Extract the [x, y] coordinate from the center of the cell holding the provided text.  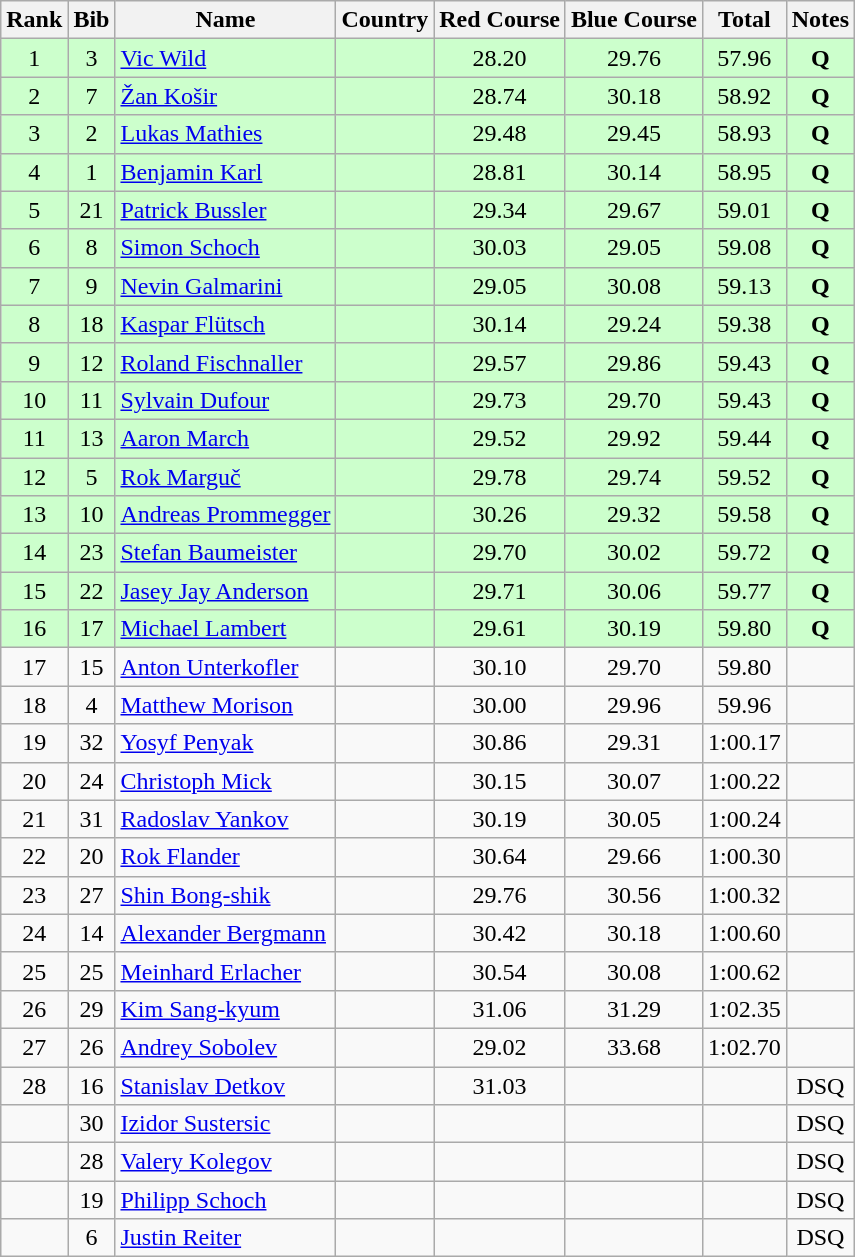
28.81 [500, 172]
29.31 [634, 743]
Radoslav Yankov [226, 819]
30.00 [500, 705]
Red Course [500, 20]
30.02 [634, 553]
30.03 [500, 248]
Yosyf Penyak [226, 743]
59.52 [744, 477]
59.08 [744, 248]
Vic Wild [226, 58]
Izidor Sustersic [226, 1124]
Shin Bong-shik [226, 895]
Žan Košir [226, 96]
1:00.22 [744, 781]
30.86 [500, 743]
1:00.60 [744, 933]
Kaspar Flütsch [226, 324]
Nevin Galmarini [226, 286]
30.26 [500, 515]
Blue Course [634, 20]
Sylvain Dufour [226, 400]
29.67 [634, 210]
Simon Schoch [226, 248]
1:00.17 [744, 743]
59.72 [744, 553]
32 [92, 743]
Name [226, 20]
59.01 [744, 210]
Justin Reiter [226, 1238]
Philipp Schoch [226, 1200]
30.64 [500, 857]
59.44 [744, 438]
29.61 [500, 629]
1:02.70 [744, 1047]
1:00.62 [744, 971]
59.77 [744, 591]
Bib [92, 20]
30.54 [500, 971]
29.74 [634, 477]
Stefan Baumeister [226, 553]
29.86 [634, 362]
1:02.35 [744, 1009]
59.58 [744, 515]
Andreas Prommegger [226, 515]
Rank [34, 20]
30.05 [634, 819]
59.96 [744, 705]
30.56 [634, 895]
29.73 [500, 400]
1:00.32 [744, 895]
Aaron March [226, 438]
28.20 [500, 58]
Anton Unterkofler [226, 667]
29.48 [500, 134]
30.07 [634, 781]
Notes [820, 20]
29 [92, 1009]
Michael Lambert [226, 629]
Christoph Mick [226, 781]
Matthew Morison [226, 705]
Lukas Mathies [226, 134]
Rok Flander [226, 857]
30.06 [634, 591]
29.02 [500, 1047]
31 [92, 819]
29.24 [634, 324]
31.06 [500, 1009]
59.38 [744, 324]
1:00.24 [744, 819]
31.29 [634, 1009]
58.92 [744, 96]
Stanislav Detkov [226, 1085]
29.34 [500, 210]
Benjamin Karl [226, 172]
33.68 [634, 1047]
31.03 [500, 1085]
29.52 [500, 438]
29.57 [500, 362]
30.10 [500, 667]
59.13 [744, 286]
58.95 [744, 172]
1:00.30 [744, 857]
Roland Fischnaller [226, 362]
Alexander Bergmann [226, 933]
30.42 [500, 933]
57.96 [744, 58]
Total [744, 20]
58.93 [744, 134]
Jasey Jay Anderson [226, 591]
28.74 [500, 96]
29.32 [634, 515]
Country [385, 20]
30 [92, 1124]
29.45 [634, 134]
Rok Marguč [226, 477]
29.92 [634, 438]
Kim Sang-kyum [226, 1009]
29.96 [634, 705]
29.78 [500, 477]
30.15 [500, 781]
Meinhard Erlacher [226, 971]
Andrey Sobolev [226, 1047]
29.66 [634, 857]
Valery Kolegov [226, 1162]
29.71 [500, 591]
Patrick Bussler [226, 210]
